Return the (X, Y) coordinate for the center point of the cell that contains the specified text.  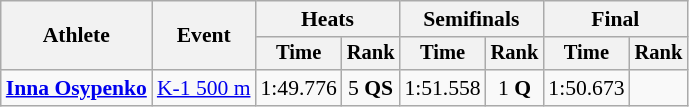
Event (204, 36)
5 QS (371, 88)
1:51.558 (442, 88)
Inna Osypenko (76, 88)
1 Q (515, 88)
K-1 500 m (204, 88)
Athlete (76, 36)
Semifinals (471, 19)
1:50.673 (586, 88)
Heats (328, 19)
Final (615, 19)
1:49.776 (299, 88)
